Locate the cell with the specified text and output its [X, Y] center coordinate. 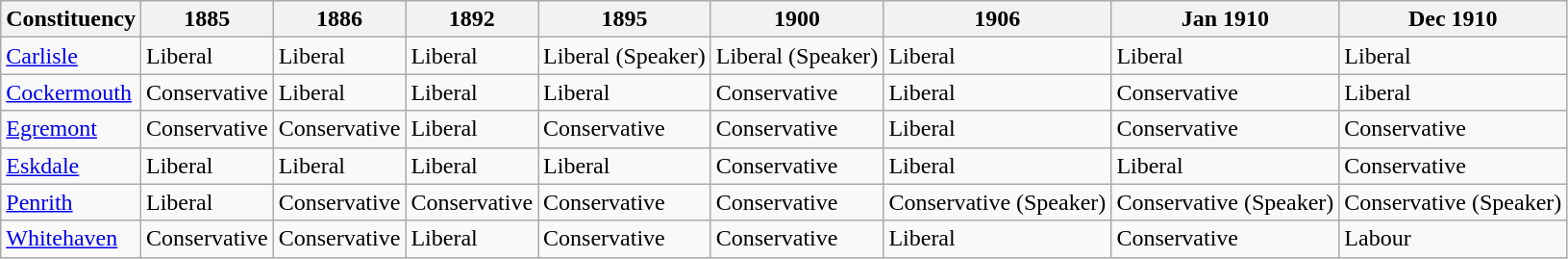
Constituency [71, 19]
Eskdale [71, 166]
Penrith [71, 202]
1886 [339, 19]
Whitehaven [71, 239]
Cockermouth [71, 92]
1892 [472, 19]
1900 [797, 19]
Jan 1910 [1225, 19]
Carlisle [71, 56]
Egremont [71, 129]
1906 [998, 19]
Dec 1910 [1454, 19]
1895 [625, 19]
Labour [1454, 239]
1885 [207, 19]
